Determine the [x, y] coordinate at the center of the cell enclosing the given text.  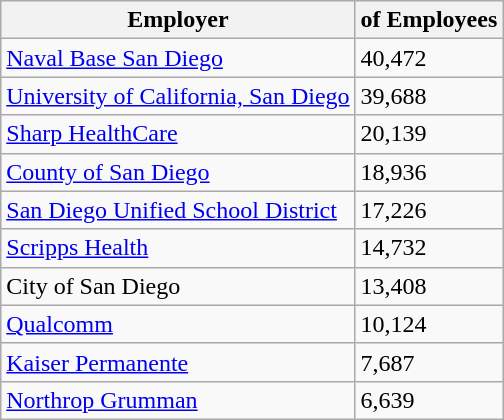
Naval Base San Diego [178, 58]
17,226 [429, 210]
10,124 [429, 324]
City of San Diego [178, 286]
40,472 [429, 58]
County of San Diego [178, 172]
13,408 [429, 286]
San Diego Unified School District [178, 210]
39,688 [429, 96]
Employer [178, 20]
20,139 [429, 134]
Kaiser Permanente [178, 362]
14,732 [429, 248]
6,639 [429, 400]
of Employees [429, 20]
University of California, San Diego [178, 96]
7,687 [429, 362]
Northrop Grumman [178, 400]
18,936 [429, 172]
Sharp HealthCare [178, 134]
Qualcomm [178, 324]
Scripps Health [178, 248]
